Identify which cell holds the provided text, then report its [X, Y] central coordinate. 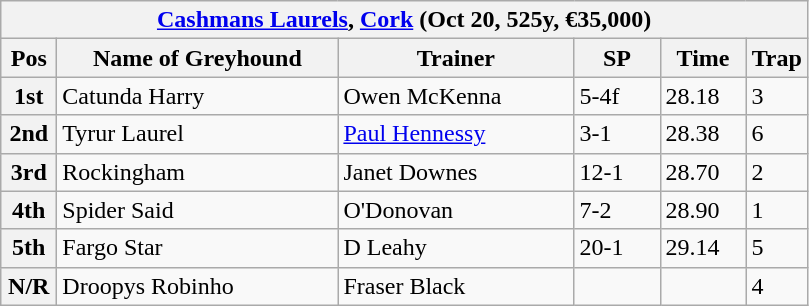
5 [776, 248]
SP [617, 58]
Catunda Harry [198, 96]
Trainer [456, 58]
20-1 [617, 248]
Janet Downes [456, 172]
12-1 [617, 172]
Fargo Star [198, 248]
3rd [29, 172]
Paul Hennessy [456, 134]
1st [29, 96]
O'Donovan [456, 210]
Name of Greyhound [198, 58]
28.38 [703, 134]
3-1 [617, 134]
4 [776, 286]
Owen McKenna [456, 96]
Rockingham [198, 172]
D Leahy [456, 248]
Fraser Black [456, 286]
5th [29, 248]
7-2 [617, 210]
Droopys Robinho [198, 286]
1 [776, 210]
Spider Said [198, 210]
2 [776, 172]
Tyrur Laurel [198, 134]
Pos [29, 58]
4th [29, 210]
Time [703, 58]
N/R [29, 286]
5-4f [617, 96]
2nd [29, 134]
28.90 [703, 210]
Cashmans Laurels, Cork (Oct 20, 525y, €35,000) [404, 20]
6 [776, 134]
Trap [776, 58]
28.18 [703, 96]
3 [776, 96]
28.70 [703, 172]
29.14 [703, 248]
